Determine the (x, y) coordinate at the center of the cell enclosing the given text.  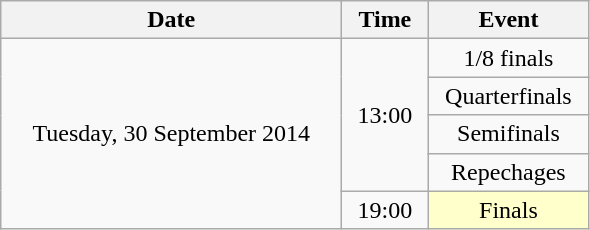
Tuesday, 30 September 2014 (172, 134)
1/8 finals (508, 58)
Event (508, 20)
Finals (508, 210)
Quarterfinals (508, 96)
Repechages (508, 172)
Date (172, 20)
19:00 (385, 210)
13:00 (385, 115)
Time (385, 20)
Semifinals (508, 134)
